Capture the cell that displays the provided text and extract its [x, y] central coordinate. 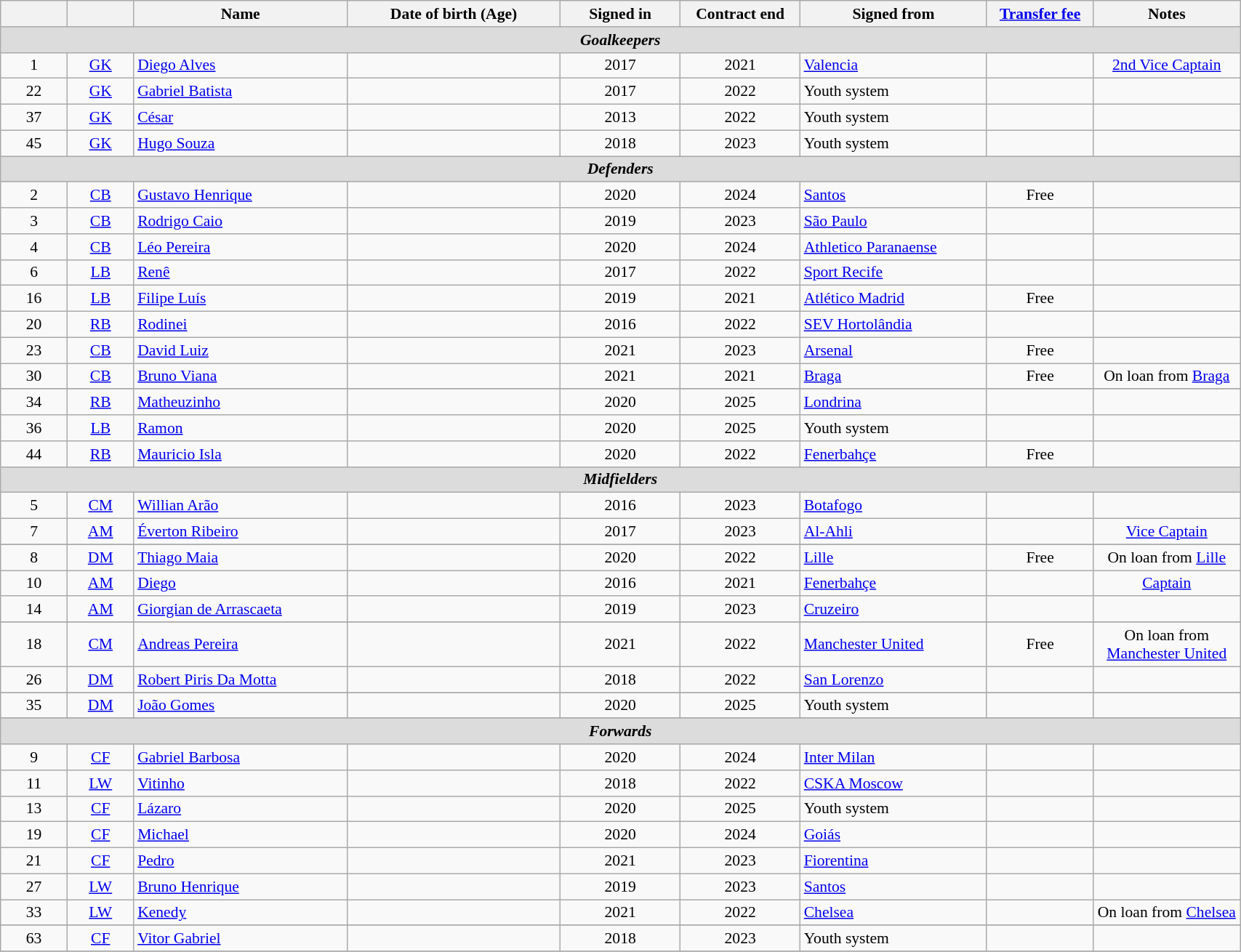
Gabriel Batista [240, 92]
2nd Vice Captain [1167, 65]
César [240, 118]
Giorgian de Arrascaeta [240, 610]
On loan from Lille [1167, 557]
8 [34, 557]
CSKA Moscow [894, 783]
Notes [1167, 14]
Braga [894, 376]
34 [34, 403]
Captain [1167, 584]
20 [34, 325]
Bruno Henrique [240, 887]
Kenedy [240, 913]
On loan from Braga [1167, 376]
16 [34, 299]
5 [34, 506]
36 [34, 428]
Date of birth (Age) [454, 14]
Vitinho [240, 783]
22 [34, 92]
Hugo Souza [240, 143]
Éverton Ribeiro [240, 532]
Valencia [894, 65]
Vice Captain [1167, 532]
Michael [240, 835]
4 [34, 247]
Diego [240, 584]
37 [34, 118]
45 [34, 143]
Athletico Paranaense [894, 247]
27 [34, 887]
Cruzeiro [894, 610]
San Lorenzo [894, 679]
19 [34, 835]
Manchester United [894, 644]
30 [34, 376]
Vitor Gabriel [240, 939]
Botafogo [894, 506]
Name [240, 14]
João Gomes [240, 706]
On loan from Chelsea [1167, 913]
Atlético Madrid [894, 299]
3 [34, 221]
Léo Pereira [240, 247]
Defenders [621, 169]
6 [34, 273]
São Paulo [894, 221]
2013 [621, 118]
44 [34, 454]
Goiás [894, 835]
Londrina [894, 403]
21 [34, 861]
23 [34, 350]
SEV Hortolândia [894, 325]
Forwards [621, 732]
Inter Milan [894, 757]
2 [34, 195]
11 [34, 783]
Lille [894, 557]
33 [34, 913]
Sport Recife [894, 273]
Goalkeepers [621, 40]
Andreas Pereira [240, 644]
Bruno Viana [240, 376]
18 [34, 644]
Lázaro [240, 809]
Gabriel Barbosa [240, 757]
Diego Alves [240, 65]
Willian Arão [240, 506]
Signed in [621, 14]
Rodrigo Caio [240, 221]
Renê [240, 273]
7 [34, 532]
David Luiz [240, 350]
63 [34, 939]
26 [34, 679]
Ramon [240, 428]
Filipe Luís [240, 299]
Thiago Maia [240, 557]
Arsenal [894, 350]
Rodinei [240, 325]
On loan from Manchester United [1167, 644]
Gustavo Henrique [240, 195]
35 [34, 706]
Mauricio Isla [240, 454]
14 [34, 610]
Contract end [740, 14]
Robert Piris Da Motta [240, 679]
Chelsea [894, 913]
Fiorentina [894, 861]
13 [34, 809]
Al-Ahli [894, 532]
Pedro [240, 861]
9 [34, 757]
Transfer fee [1040, 14]
1 [34, 65]
Matheuzinho [240, 403]
Midfielders [621, 480]
10 [34, 584]
Signed from [894, 14]
